Output the (X, Y) coordinate of the center of the cell containing the given text.  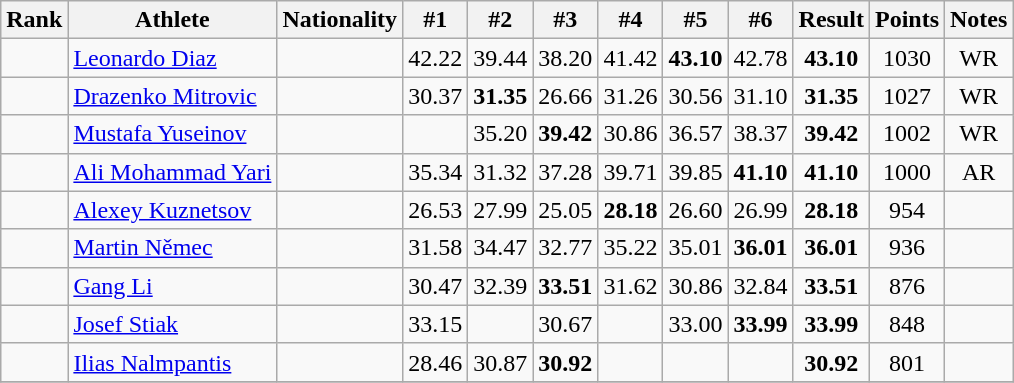
Mustafa Yuseinov (172, 134)
30.37 (436, 96)
37.28 (566, 172)
#6 (760, 20)
936 (906, 248)
31.32 (500, 172)
31.26 (630, 96)
39.44 (500, 58)
848 (906, 324)
Gang Li (172, 286)
954 (906, 210)
Rank (34, 20)
1030 (906, 58)
31.62 (630, 286)
Martin Němec (172, 248)
AR (979, 172)
35.20 (500, 134)
26.53 (436, 210)
31.58 (436, 248)
32.77 (566, 248)
#2 (500, 20)
1000 (906, 172)
28.46 (436, 362)
876 (906, 286)
#4 (630, 20)
34.47 (500, 248)
Points (906, 20)
Alexey Kuznetsov (172, 210)
#5 (696, 20)
42.78 (760, 58)
35.01 (696, 248)
31.10 (760, 96)
Drazenko Mitrovic (172, 96)
Result (831, 20)
32.39 (500, 286)
Ilias Nalmpantis (172, 362)
Ali Mohammad Yari (172, 172)
35.34 (436, 172)
#3 (566, 20)
26.60 (696, 210)
26.66 (566, 96)
41.42 (630, 58)
Notes (979, 20)
#1 (436, 20)
30.47 (436, 286)
Josef Stiak (172, 324)
30.67 (566, 324)
Leonardo Diaz (172, 58)
33.15 (436, 324)
30.56 (696, 96)
801 (906, 362)
36.57 (696, 134)
33.00 (696, 324)
39.85 (696, 172)
35.22 (630, 248)
42.22 (436, 58)
1027 (906, 96)
30.87 (500, 362)
Athlete (172, 20)
38.20 (566, 58)
1002 (906, 134)
39.71 (630, 172)
27.99 (500, 210)
Nationality (340, 20)
38.37 (760, 134)
32.84 (760, 286)
26.99 (760, 210)
25.05 (566, 210)
